Scan for the cell matching the given text and deliver its (x, y) coordinate at center. 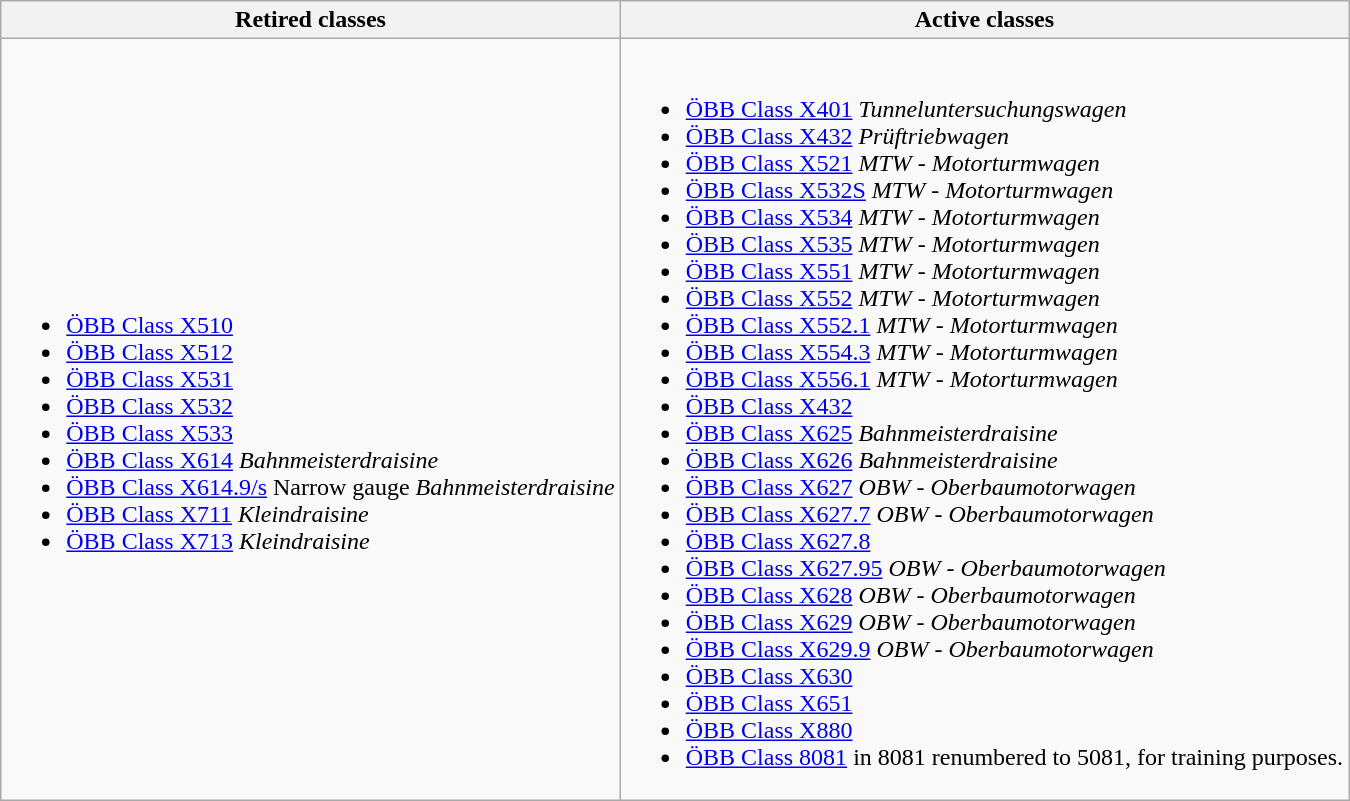
Active classes (984, 20)
Retired classes (310, 20)
